Search for the cell housing the specified text and yield its [X, Y] center coordinate. 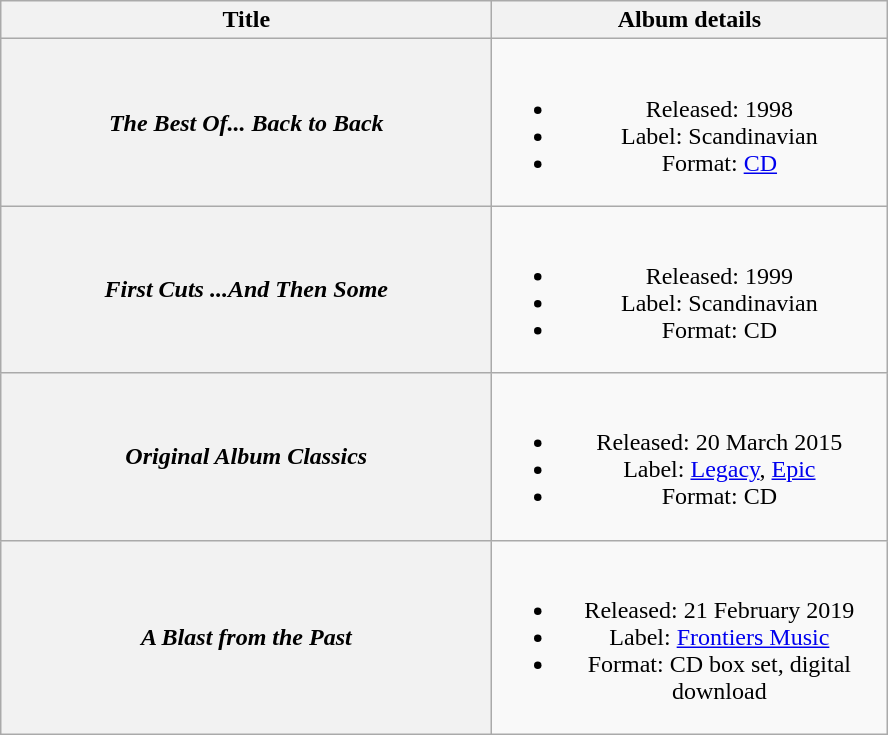
Released: 21 February 2019Label: Frontiers MusicFormat: CD box set, digital download [690, 637]
First Cuts ...And Then Some [246, 290]
Original Album Classics [246, 456]
Released: 1999Label: ScandinavianFormat: CD [690, 290]
The Best Of... Back to Back [246, 122]
Released: 20 March 2015Label: Legacy, EpicFormat: CD [690, 456]
Released: 1998Label: ScandinavianFormat: CD [690, 122]
Album details [690, 20]
Title [246, 20]
A Blast from the Past [246, 637]
